Capture the cell that displays the provided text and extract its [X, Y] central coordinate. 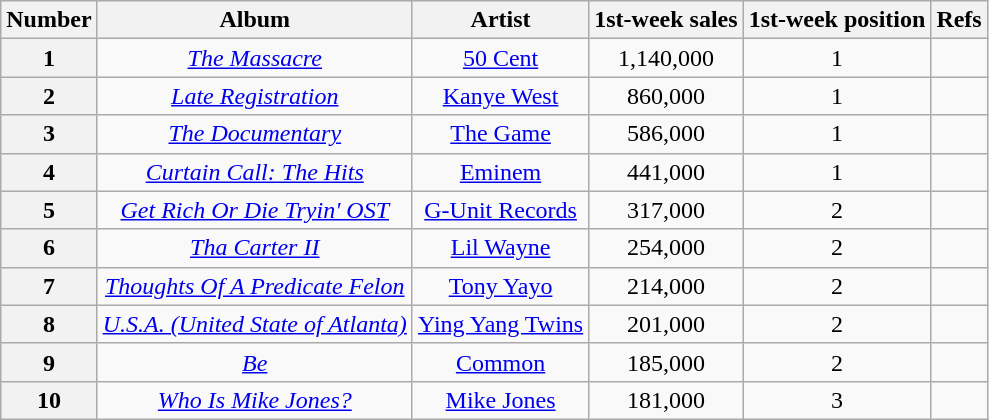
Curtain Call: The Hits [254, 172]
Mike Jones [500, 400]
1st-week position [837, 20]
U.S.A. (United State of Atlanta) [254, 324]
The Massacre [254, 58]
441,000 [666, 172]
Ying Yang Twins [500, 324]
586,000 [666, 134]
Common [500, 362]
4 [49, 172]
6 [49, 248]
10 [49, 400]
254,000 [666, 248]
860,000 [666, 96]
214,000 [666, 286]
Who Is Mike Jones? [254, 400]
Thoughts Of A Predicate Felon [254, 286]
5 [49, 210]
1,140,000 [666, 58]
181,000 [666, 400]
8 [49, 324]
Artist [500, 20]
Number [49, 20]
Be [254, 362]
The Documentary [254, 134]
185,000 [666, 362]
Kanye West [500, 96]
G-Unit Records [500, 210]
Eminem [500, 172]
50 Cent [500, 58]
201,000 [666, 324]
Late Registration [254, 96]
9 [49, 362]
317,000 [666, 210]
1st-week sales [666, 20]
Tony Yayo [500, 286]
Refs [959, 20]
Get Rich Or Die Tryin' OST [254, 210]
The Game [500, 134]
Album [254, 20]
Tha Carter II [254, 248]
Lil Wayne [500, 248]
7 [49, 286]
